Determine the [x, y] coordinate at the center of the cell enclosing the given text.  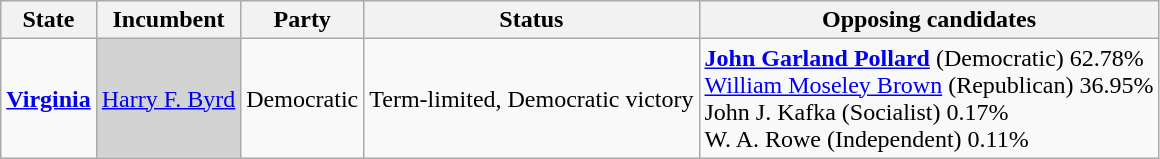
Democratic [302, 98]
John Garland Pollard (Democratic) 62.78%William Moseley Brown (Republican) 36.95%John J. Kafka (Socialist) 0.17% W. A. Rowe (Independent) 0.11% [929, 98]
Status [532, 20]
Harry F. Byrd [168, 98]
Term-limited, Democratic victory [532, 98]
Party [302, 20]
Opposing candidates [929, 20]
Virginia [49, 98]
State [49, 20]
Incumbent [168, 20]
